Extract the [x, y] coordinate from the center of the cell holding the provided text.  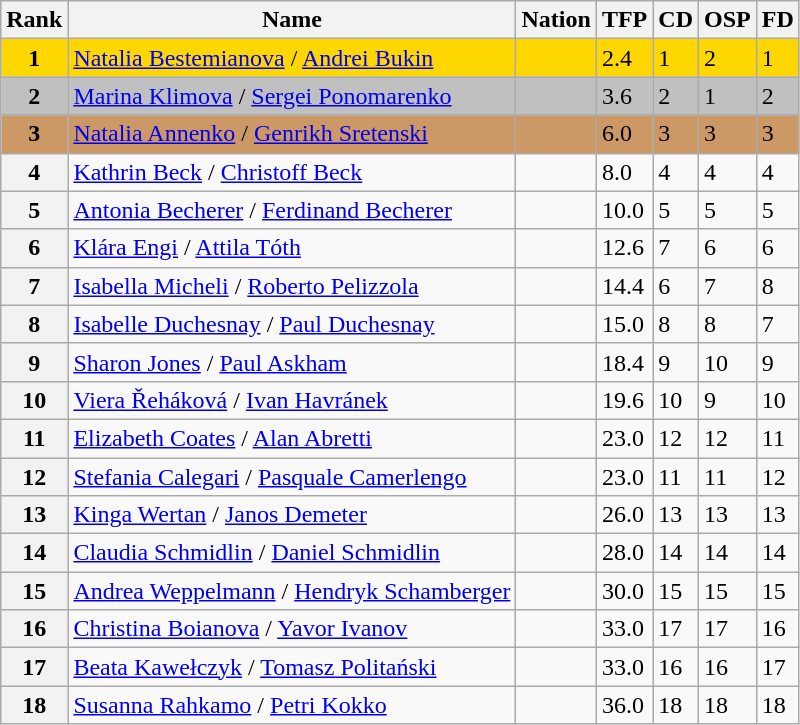
Andrea Weppelmann / Hendryk Schamberger [292, 591]
15.0 [624, 324]
Rank [34, 20]
Klára Engi / Attila Tóth [292, 248]
Claudia Schmidlin / Daniel Schmidlin [292, 553]
Susanna Rahkamo / Petri Kokko [292, 705]
Antonia Becherer / Ferdinand Becherer [292, 210]
Isabelle Duchesnay / Paul Duchesnay [292, 324]
3.6 [624, 96]
CD [676, 20]
8.0 [624, 172]
26.0 [624, 515]
Kathrin Beck / Christoff Beck [292, 172]
OSP [728, 20]
Sharon Jones / Paul Askham [292, 362]
Beata Kawełczyk / Tomasz Politański [292, 667]
Viera Řeháková / Ivan Havránek [292, 400]
12.6 [624, 248]
10.0 [624, 210]
Christina Boianova / Yavor Ivanov [292, 629]
Kinga Wertan / Janos Demeter [292, 515]
Natalia Bestemianova / Andrei Bukin [292, 58]
Name [292, 20]
18.4 [624, 362]
Stefania Calegari / Pasquale Camerlengo [292, 477]
Elizabeth Coates / Alan Abretti [292, 438]
Nation [556, 20]
Isabella Micheli / Roberto Pelizzola [292, 286]
FD [778, 20]
Natalia Annenko / Genrikh Sretenski [292, 134]
2.4 [624, 58]
TFP [624, 20]
19.6 [624, 400]
36.0 [624, 705]
28.0 [624, 553]
14.4 [624, 286]
6.0 [624, 134]
30.0 [624, 591]
Marina Klimova / Sergei Ponomarenko [292, 96]
